Find where the given text appears and provide that cell's center as (X, Y) coordinate. 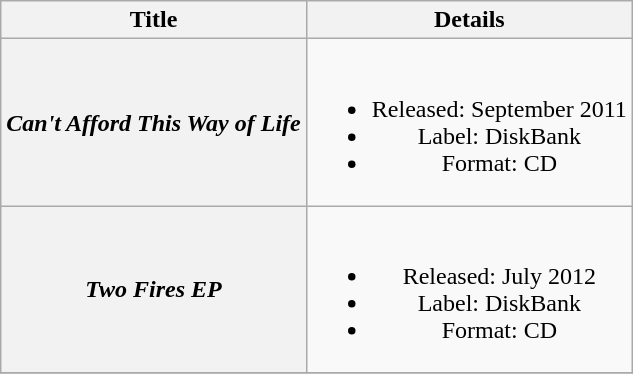
Two Fires EP (154, 290)
Details (469, 20)
Can't Afford This Way of Life (154, 122)
Released: September 2011Label: DiskBankFormat: CD (469, 122)
Title (154, 20)
Released: July 2012Label: DiskBankFormat: CD (469, 290)
